Locate the cell with the specified text and output its [x, y] center coordinate. 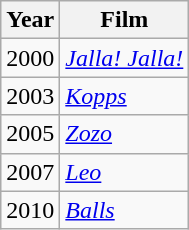
2010 [30, 210]
Year [30, 20]
Balls [124, 210]
2007 [30, 172]
Film [124, 20]
Leo [124, 172]
2003 [30, 96]
Jalla! Jalla! [124, 58]
2005 [30, 134]
2000 [30, 58]
Kopps [124, 96]
Zozo [124, 134]
